Extract the (x, y) coordinate from the center of the cell holding the provided text.  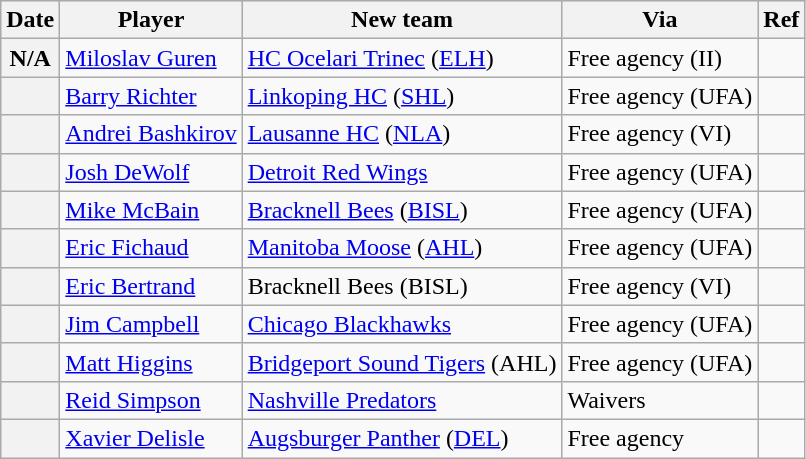
Bridgeport Sound Tigers (AHL) (402, 362)
Chicago Blackhawks (402, 324)
Ref (782, 20)
Reid Simpson (151, 400)
Free agency (II) (660, 58)
Mike McBain (151, 210)
Date (30, 20)
Waivers (660, 400)
Eric Bertrand (151, 286)
Via (660, 20)
Miloslav Guren (151, 58)
Detroit Red Wings (402, 172)
Free agency (660, 438)
Eric Fichaud (151, 248)
Barry Richter (151, 96)
N/A (30, 58)
New team (402, 20)
Jim Campbell (151, 324)
Manitoba Moose (AHL) (402, 248)
Player (151, 20)
Lausanne HC (NLA) (402, 134)
Andrei Bashkirov (151, 134)
HC Ocelari Trinec (ELH) (402, 58)
Xavier Delisle (151, 438)
Augsburger Panther (DEL) (402, 438)
Linkoping HC (SHL) (402, 96)
Nashville Predators (402, 400)
Josh DeWolf (151, 172)
Matt Higgins (151, 362)
